Provide the (X, Y) coordinate of the cell's center where the given text is located.  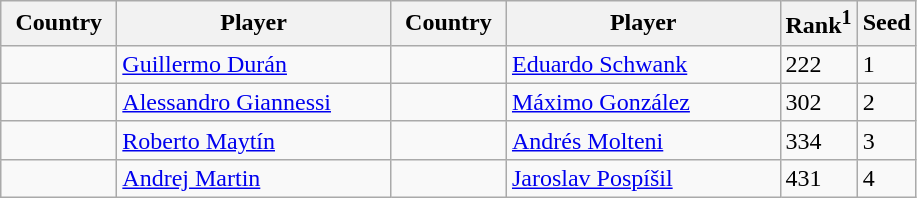
4 (886, 178)
Guillermo Durán (254, 64)
Jaroslav Pospíšil (643, 178)
Eduardo Schwank (643, 64)
Rank1 (818, 24)
Andrej Martin (254, 178)
Máximo González (643, 102)
Seed (886, 24)
Andrés Molteni (643, 140)
3 (886, 140)
431 (818, 178)
302 (818, 102)
334 (818, 140)
Alessandro Giannessi (254, 102)
2 (886, 102)
1 (886, 64)
222 (818, 64)
Roberto Maytín (254, 140)
